Detect which cell encompasses the target text, then output its (x, y) center coordinate. 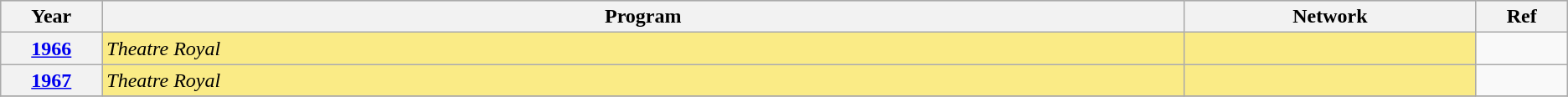
1966 (52, 48)
Ref (1521, 17)
1967 (52, 80)
Network (1330, 17)
Year (52, 17)
Program (643, 17)
